Detect which cell encompasses the target text, then output its (x, y) center coordinate. 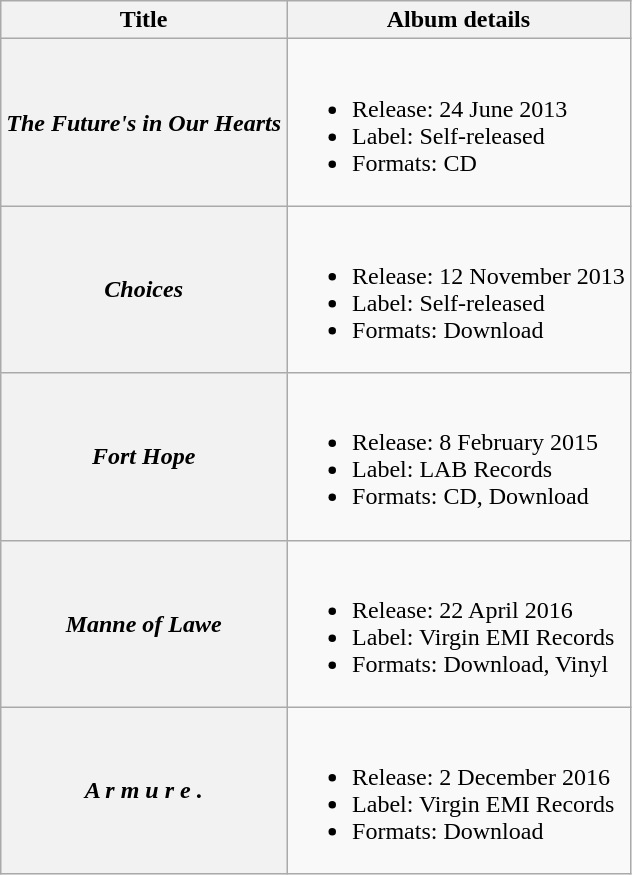
Album details (459, 20)
Release: 2 December 2016Label: Virgin EMI RecordsFormats: Download (459, 790)
Title (144, 20)
Fort Hope (144, 456)
Release: 12 November 2013Label: Self-releasedFormats: Download (459, 290)
Release: 24 June 2013Label: Self-releasedFormats: CD (459, 122)
Manne of Lawe (144, 624)
Release: 22 April 2016Label: Virgin EMI RecordsFormats: Download, Vinyl (459, 624)
Choices (144, 290)
Release: 8 February 2015Label: LAB RecordsFormats: CD, Download (459, 456)
The Future's in Our Hearts (144, 122)
A r m u r e . (144, 790)
